Find where the given text appears and provide that cell's center as [x, y] coordinate. 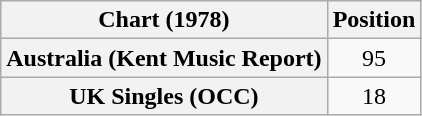
Position [374, 20]
UK Singles (OCC) [164, 96]
18 [374, 96]
95 [374, 58]
Chart (1978) [164, 20]
Australia (Kent Music Report) [164, 58]
